Capture the cell that displays the provided text and extract its [X, Y] central coordinate. 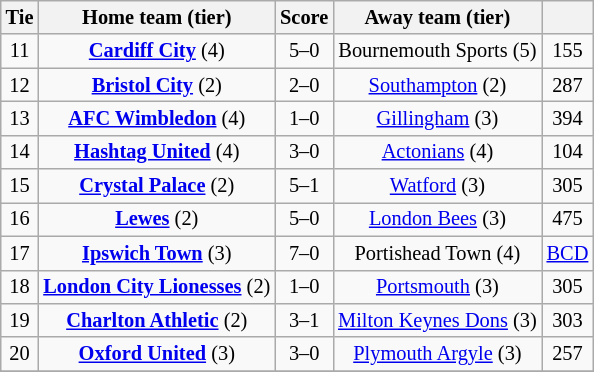
5–1 [304, 186]
Oxford United (3) [156, 354]
394 [568, 118]
Portishead Town (4) [437, 253]
303 [568, 320]
Watford (3) [437, 186]
Cardiff City (4) [156, 51]
15 [20, 186]
Bristol City (2) [156, 85]
London City Lionesses (2) [156, 287]
7–0 [304, 253]
Bournemouth Sports (5) [437, 51]
AFC Wimbledon (4) [156, 118]
3–1 [304, 320]
257 [568, 354]
Actonians (4) [437, 152]
475 [568, 219]
Southampton (2) [437, 85]
Score [304, 17]
17 [20, 253]
155 [568, 51]
Lewes (2) [156, 219]
Charlton Athletic (2) [156, 320]
2–0 [304, 85]
Plymouth Argyle (3) [437, 354]
20 [20, 354]
BCD [568, 253]
Hashtag United (4) [156, 152]
14 [20, 152]
Tie [20, 17]
19 [20, 320]
12 [20, 85]
Crystal Palace (2) [156, 186]
16 [20, 219]
Ipswich Town (3) [156, 253]
13 [20, 118]
London Bees (3) [437, 219]
287 [568, 85]
Portsmouth (3) [437, 287]
11 [20, 51]
18 [20, 287]
Milton Keynes Dons (3) [437, 320]
Home team (tier) [156, 17]
104 [568, 152]
Gillingham (3) [437, 118]
Away team (tier) [437, 17]
